Search for the cell housing the specified text and yield its [X, Y] center coordinate. 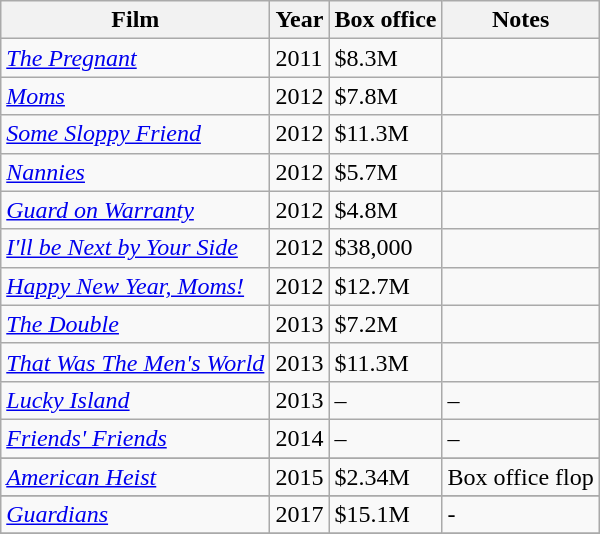
I'll be Next by Your Side [136, 248]
$5.7M [386, 172]
Film [136, 20]
American Heist [136, 477]
Friends' Friends [136, 438]
$38,000 [386, 248]
$15.1M [386, 515]
$8.3M [386, 58]
$12.7M [386, 286]
Moms [136, 96]
- [520, 515]
Box office flop [520, 477]
The Double [136, 324]
$4.8M [386, 210]
$7.2M [386, 324]
$2.34M [386, 477]
The Pregnant [136, 58]
Guard on Warranty [136, 210]
Lucky Island [136, 400]
2011 [300, 58]
That Was The Men's World [136, 362]
2015 [300, 477]
$7.8M [386, 96]
Year [300, 20]
Nannies [136, 172]
2014 [300, 438]
Notes [520, 20]
Happy New Year, Moms! [136, 286]
Box office [386, 20]
Guardians [136, 515]
Some Sloppy Friend [136, 134]
2017 [300, 515]
